Return the (X, Y) coordinate for the center point of the cell that contains the specified text.  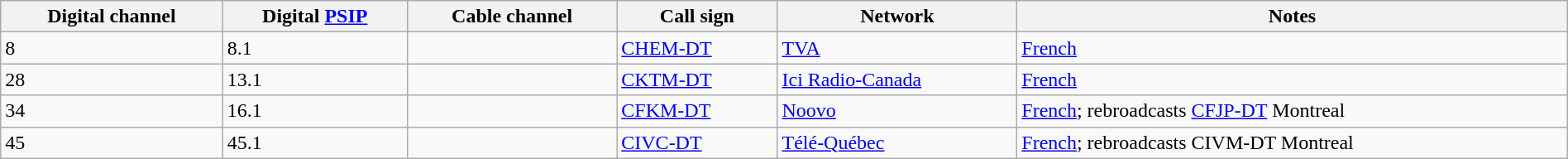
Cable channel (511, 17)
CFKM-DT (697, 111)
16.1 (314, 111)
34 (112, 111)
CIVC-DT (697, 142)
45.1 (314, 142)
French; rebroadcasts CFJP-DT Montreal (1292, 111)
Ici Radio-Canada (897, 79)
8 (112, 48)
CKTM-DT (697, 79)
Digital channel (112, 17)
8.1 (314, 48)
Noovo (897, 111)
CHEM-DT (697, 48)
45 (112, 142)
13.1 (314, 79)
French; rebroadcasts CIVM-DT Montreal (1292, 142)
Notes (1292, 17)
Télé-Québec (897, 142)
Network (897, 17)
28 (112, 79)
Digital PSIP (314, 17)
Call sign (697, 17)
TVA (897, 48)
